Scan for the cell matching the given text and deliver its [X, Y] coordinate at center. 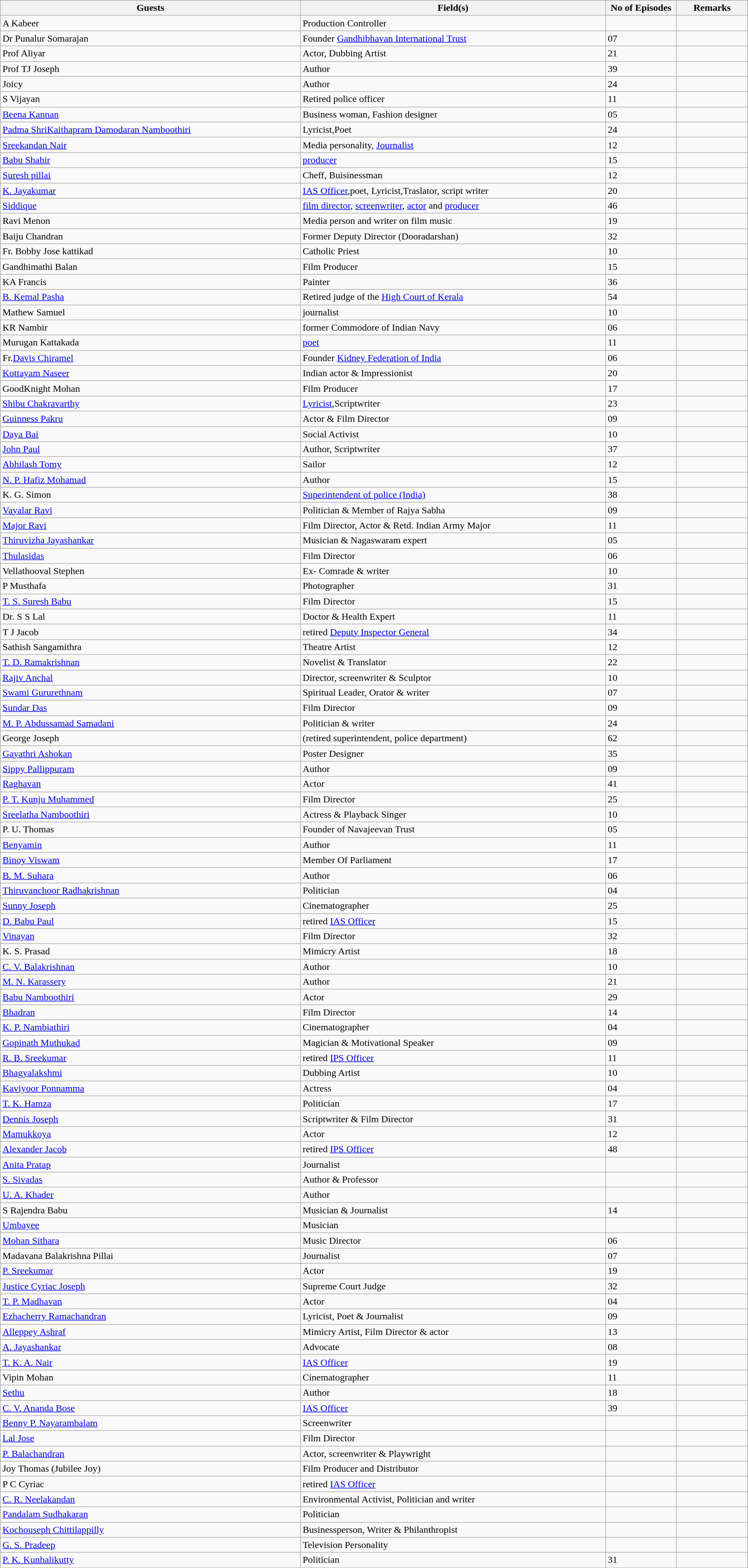
Sundar Das [150, 708]
Magician & Motivational Speaker [453, 1043]
34 [641, 632]
K. P. Nambiathiri [150, 1027]
Joy Thomas (Jubilee Joy) [150, 1469]
Sunny Joseph [150, 906]
Ravi Menon [150, 221]
Sreelatha Namboothiri [150, 814]
P Musthafa [150, 586]
Director, screenwriter & Sculptor [453, 678]
P. Balachandran [150, 1454]
Social Activist [453, 434]
Padma ShriKaithapram Damodaran Namboothiri [150, 130]
Prof TJ Joseph [150, 69]
A Kabeer [150, 23]
54 [641, 297]
Mathew Samuel [150, 312]
Actor & Film Director [453, 419]
Poster Designer [453, 754]
A. Jayashankar [150, 1347]
Sippy Pallippuram [150, 769]
N. P. Hafiz Mohamad [150, 480]
Screenwriter [453, 1423]
Businessperson, Writer & Philanthropist [453, 1530]
Founder Gandhibhavan International Trust [453, 38]
Major Ravi [150, 525]
29 [641, 997]
Advocate [453, 1347]
B. Kemal Pasha [150, 297]
Cheff, Buisinessman [453, 175]
Raghavan [150, 784]
Mohan Sithara [150, 1241]
23 [641, 403]
M. N. Karassery [150, 982]
Novelist & Translator [453, 662]
Shibu Chakravarthy [150, 403]
Lyricist,Poet [453, 130]
Music Director [453, 1241]
Gandhimathi Balan [150, 267]
Binoy Viswam [150, 860]
Field(s) [453, 8]
P. U. Thomas [150, 830]
Sethu [150, 1392]
Madavana Balakrishna Pillai [150, 1256]
Suresh pillai [150, 175]
Spiritual Leader, Orator & writer [453, 693]
Actor, Dubbing Artist [453, 54]
Beena Kannan [150, 114]
Ezhacherry Ramachandran [150, 1317]
Siddique [150, 206]
Photographer [453, 586]
retired Deputy Inspector General [453, 632]
Benyamin [150, 845]
22 [641, 662]
C. V. Balakrishnan [150, 967]
Member Of Parliament [453, 860]
Baiju Chandran [150, 236]
Kaviyoor Ponnamma [150, 1088]
Musician & Journalist [453, 1210]
R. B. Sreekumar [150, 1058]
Musician & Nagaswaram expert [453, 541]
K. G. Simon [150, 495]
P. K. Kunhalikutty [150, 1560]
C. V. Ananda Bose [150, 1408]
Superintendent of police (India) [453, 495]
(retired superintendent, police department) [453, 738]
U. A. Khader [150, 1195]
Pandalam Sudhakaran [150, 1514]
Retired police officer [453, 99]
Kochouseph Chittilappilly [150, 1530]
producer [453, 160]
Film Producer and Distributor [453, 1469]
Sathish Sangamithra [150, 647]
Actor, screenwriter & Playwright [453, 1454]
S. Sivadas [150, 1180]
Mimicry Artist, Film Director & actor [453, 1332]
Lyricist, Poet & Journalist [453, 1317]
Author, Scriptwriter [453, 449]
Alleppey Ashraf [150, 1332]
Actress & Playback Singer [453, 814]
Swami Gururethnam [150, 693]
Lal Jose [150, 1438]
Author & Professor [453, 1180]
Founder Kidney Federation of India [453, 358]
Scriptwriter & Film Director [453, 1119]
Vayalar Ravi [150, 510]
Theatre Artist [453, 647]
Media person and writer on film music [453, 221]
Film Director, Actor & Retd. Indian Army Major [453, 525]
S Vijayan [150, 99]
Bhagyalakshmi [150, 1073]
KA Francis [150, 282]
46 [641, 206]
37 [641, 449]
62 [641, 738]
G. S. Pradeep [150, 1545]
Anita Pratap [150, 1165]
08 [641, 1347]
Prof Aliyar [150, 54]
Politician & Member of Rajya Sabha [453, 510]
former Commodore of Indian Navy [453, 327]
John Paul [150, 449]
Alexander Jacob [150, 1149]
38 [641, 495]
Sailor [453, 465]
Production Controller [453, 23]
48 [641, 1149]
Thulasidas [150, 556]
Remarks [712, 8]
Environmental Activist, Politician and writer [453, 1499]
Bhadran [150, 1012]
P. T. Kunju Muhammed [150, 799]
T. K. Hamza [150, 1103]
Media personality, Journalist [453, 145]
Thiruvanchoor Radhakrishnan [150, 890]
T J Jacob [150, 632]
Dr Punalur Somarajan [150, 38]
Fr.Davis Chiramel [150, 358]
Founder of Navajeevan Trust [453, 830]
M. P. Abdussamad Samadani [150, 723]
Vipin Mohan [150, 1377]
Lyricist,Scriptwriter [453, 403]
Dennis Joseph [150, 1119]
Rajiv Anchal [150, 678]
Joicy [150, 84]
Indian actor & Impressionist [453, 373]
41 [641, 784]
Vellathooval Stephen [150, 571]
Guests [150, 8]
Mamukkoya [150, 1134]
Television Personality [453, 1545]
film director, screenwriter, actor and producer [453, 206]
Musician [453, 1225]
Fr. Bobby Jose kattikad [150, 251]
Dubbing Artist [453, 1073]
Gopinath Muthukad [150, 1043]
Politician & writer [453, 723]
T. S. Suresh Babu [150, 601]
George Joseph [150, 738]
Painter [453, 282]
Gayathri Ashokan [150, 754]
poet [453, 343]
Ex- Comrade & writer [453, 571]
journalist [453, 312]
Umbayee [150, 1225]
Murugan Kattakada [150, 343]
T. P. Madhavan [150, 1301]
Thiruvizha Jayashankar [150, 541]
Kottayam Naseer [150, 373]
Actress [453, 1088]
P C Cyriac [150, 1484]
36 [641, 282]
C. R. Neelakandan [150, 1499]
Guinness Pakru [150, 419]
GoodKnight Mohan [150, 388]
Daya Bai [150, 434]
13 [641, 1332]
KR Nambir [150, 327]
No of Episodes [641, 8]
35 [641, 754]
T. D. Ramakrishnan [150, 662]
Dr. S S Lal [150, 616]
Abhilash Tomy [150, 465]
Sreekandan Nair [150, 145]
Babu Shahir [150, 160]
Doctor & Health Expert [453, 616]
Justice Cyriac Joseph [150, 1286]
Retired judge of the High Court of Kerala [453, 297]
Babu Namboothiri [150, 997]
Supreme Court Judge [453, 1286]
S Rajendra Babu [150, 1210]
P. Sreekumar [150, 1271]
Catholic Priest [453, 251]
Mimicry Artist [453, 952]
K. Jayakumar [150, 191]
Business woman, Fashion designer [453, 114]
T. K. A. Nair [150, 1362]
Former Deputy Director (Dooradarshan) [453, 236]
D. Babu Paul [150, 921]
IAS Officer,poet, Lyricist,Traslator, script writer [453, 191]
Benny P. Nayarambalam [150, 1423]
K. S. Prasad [150, 952]
Vinayan [150, 936]
B. M. Suhara [150, 875]
